For the text-containing cell, return its midpoint in (X, Y) coordinate format. 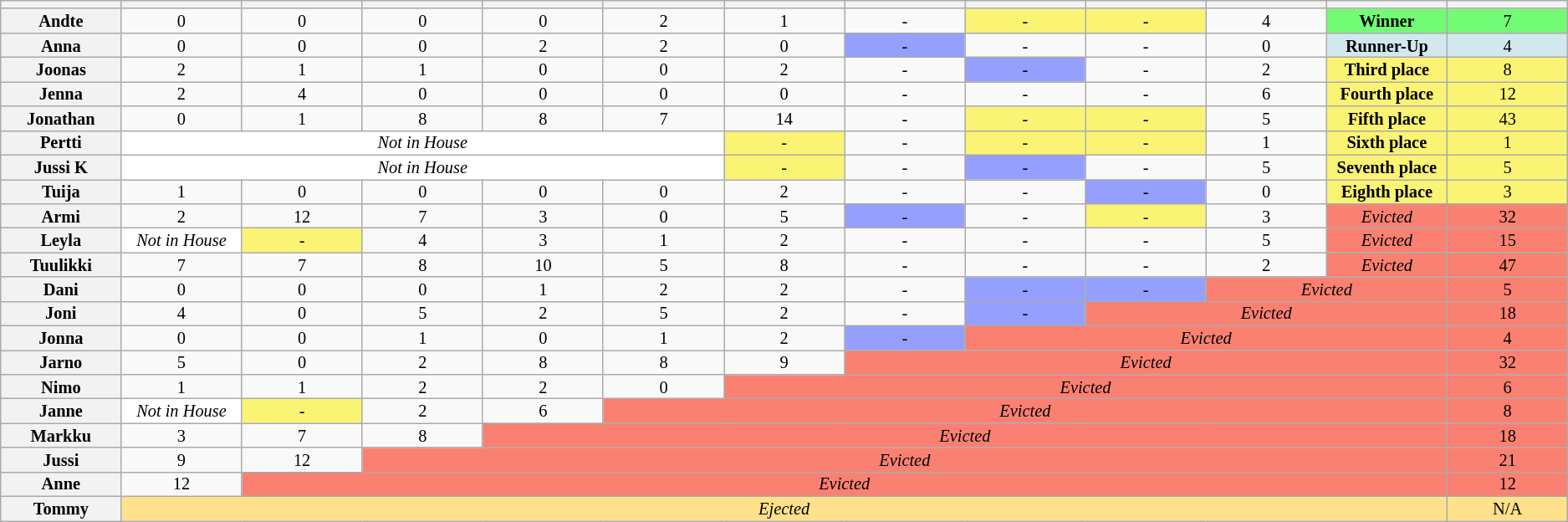
43 (1507, 119)
Fifth place (1387, 119)
Andte (61, 20)
Runner-Up (1387, 45)
N/A (1507, 509)
Tuija (61, 191)
Tommy (61, 509)
10 (543, 264)
Eighth place (1387, 191)
Tuulikki (61, 264)
Nimo (61, 386)
Pertti (61, 142)
Jenna (61, 94)
Joni (61, 313)
Jussi (61, 460)
Anne (61, 484)
47 (1507, 264)
Fourth place (1387, 94)
Janne (61, 410)
14 (784, 119)
Ejected (784, 509)
Seventh place (1387, 167)
Jussi K (61, 167)
Anna (61, 45)
Dani (61, 289)
Armi (61, 216)
Jarno (61, 361)
Joonas (61, 69)
Jonathan (61, 119)
15 (1507, 239)
Winner (1387, 20)
Third place (1387, 69)
Markku (61, 435)
Leyla (61, 239)
21 (1507, 460)
Jonna (61, 338)
Sixth place (1387, 142)
